Detect which cell encompasses the target text, then output its (X, Y) center coordinate. 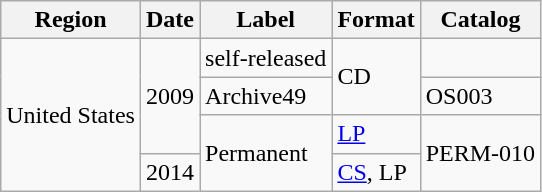
Permanent (266, 153)
CS, LP (376, 172)
Format (376, 20)
2009 (170, 96)
United States (71, 115)
Date (170, 20)
Label (266, 20)
OS003 (480, 96)
PERM-010 (480, 153)
self-released (266, 58)
CD (376, 77)
Archive49 (266, 96)
Region (71, 20)
2014 (170, 172)
LP (376, 134)
Catalog (480, 20)
